Locate the cell with the specified text and output its (X, Y) center coordinate. 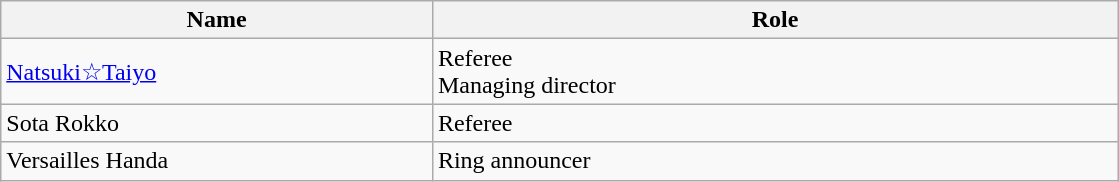
Ring announcer (775, 161)
Natsuki☆Taiyo (217, 72)
Versailles Handa (217, 161)
Name (217, 20)
RefereeManaging director (775, 72)
Referee (775, 123)
Role (775, 20)
Sota Rokko (217, 123)
